Find where the given text appears and provide that cell's center as (x, y) coordinate. 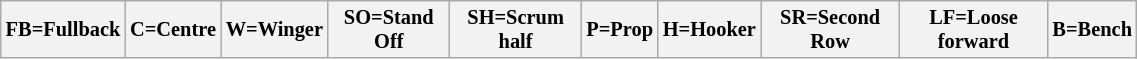
P=Prop (619, 29)
W=Winger (274, 29)
C=Centre (173, 29)
B=Bench (1092, 29)
SO=Stand Off (389, 29)
LF=Loose forward (973, 29)
H=Hooker (710, 29)
SR=Second Row (830, 29)
FB=Fullback (63, 29)
SH=Scrum half (516, 29)
